Find where the given text appears and provide that cell's center as [x, y] coordinate. 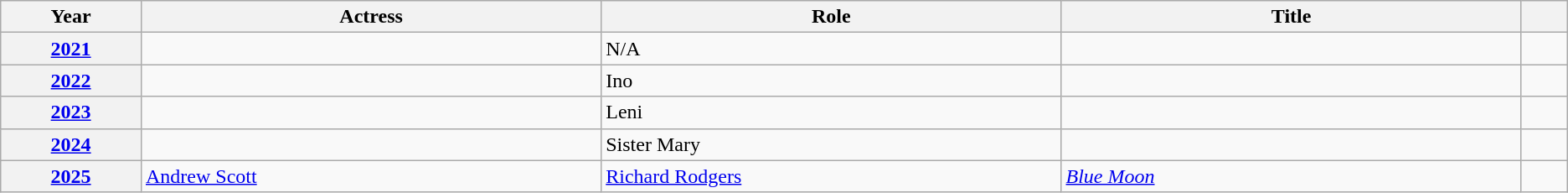
2023 [71, 112]
2022 [71, 81]
2021 [71, 49]
Leni [831, 112]
Ino [831, 81]
2025 [71, 176]
Year [71, 17]
Sister Mary [831, 144]
Title [1292, 17]
Andrew Scott [370, 176]
2024 [71, 144]
Actress [370, 17]
Richard Rodgers [831, 176]
Role [831, 17]
Blue Moon [1292, 176]
N/A [831, 49]
